Determine the (x, y) coordinate at the center of the cell enclosing the given text.  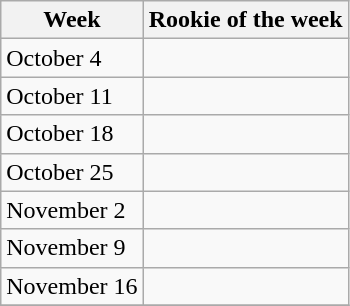
October 4 (72, 58)
November 9 (72, 248)
November 2 (72, 210)
Week (72, 20)
October 18 (72, 134)
October 25 (72, 172)
Rookie of the week (246, 20)
November 16 (72, 286)
October 11 (72, 96)
